Return the [X, Y] coordinate for the center point of the cell that contains the specified text.  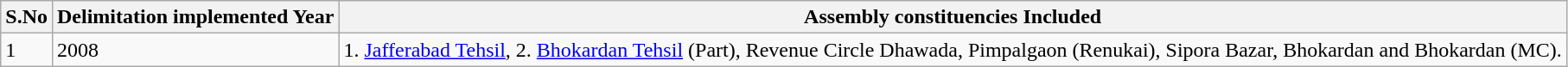
Delimitation implemented Year [195, 17]
S.No [27, 17]
1 [27, 50]
1. Jafferabad Tehsil, 2. Bhokardan Tehsil (Part), Revenue Circle Dhawada, Pimpalgaon (Renukai), Sipora Bazar, Bhokardan and Bhokardan (MC). [953, 50]
Assembly constituencies Included [953, 17]
2008 [195, 50]
